Output the [X, Y] coordinate of the center of the cell containing the given text.  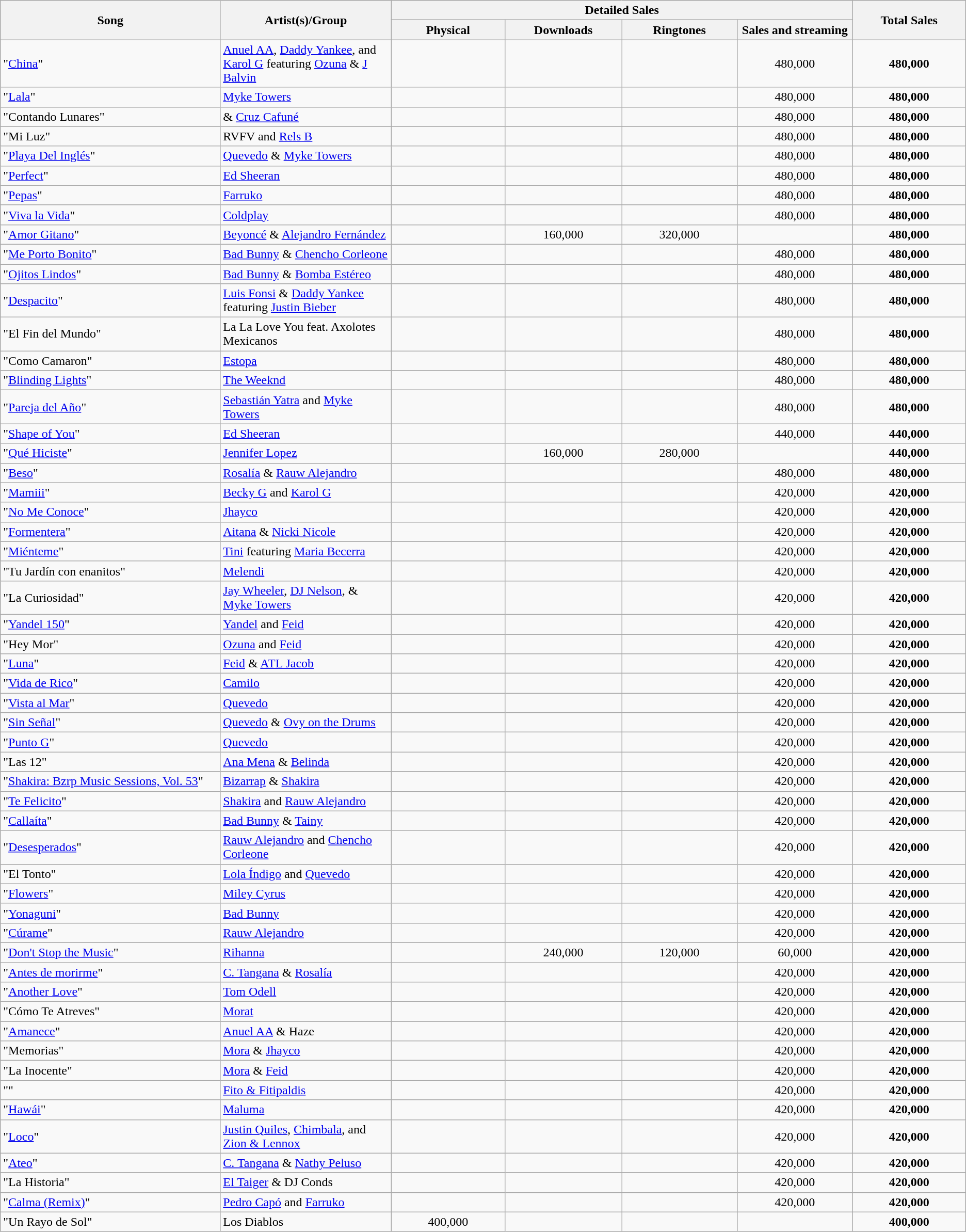
Ringtones [680, 30]
Luis Fonsi & Daddy Yankee featuring Justin Bieber [305, 300]
Coldplay [305, 215]
"Hey Mor" [110, 644]
"Ojitos Lindos" [110, 274]
"Callaíta" [110, 821]
Downloads [564, 30]
Anuel AA, Daddy Yankee, and Karol G featuring Ozuna & J Balvin [305, 63]
RVFV and Rels B [305, 136]
Shakira and Rauw Alejandro [305, 801]
"Vista al Mar" [110, 703]
Ana Mena & Belinda [305, 762]
Physical [448, 30]
Estopa [305, 361]
Feid & ATL Jacob [305, 664]
"Shape of You" [110, 434]
"Hawái" [110, 1110]
Quevedo & Myke Towers [305, 156]
"Yandel 150" [110, 624]
Jay Wheeler, DJ Nelson, & Myke Towers [305, 598]
"Playa Del Inglés" [110, 156]
Bad Bunny [305, 913]
"Qué Hiciste" [110, 453]
"Lala" [110, 97]
"Me Porto Bonito" [110, 254]
Quevedo & Ovy on the Drums [305, 723]
"Luna" [110, 664]
Rauw Alejandro [305, 933]
"Punto G" [110, 742]
Artist(s)/Group [305, 20]
"Blinding Lights" [110, 380]
Sebastián Yatra and Myke Towers [305, 407]
Sales and streaming [795, 30]
"Flowers" [110, 893]
Jennifer Lopez [305, 453]
"Memorias" [110, 1051]
"Como Camaron" [110, 361]
Tom Odell [305, 992]
280,000 [680, 453]
"Despacito" [110, 300]
"Sin Señal" [110, 723]
Song [110, 20]
Maluma [305, 1110]
"Desesperados" [110, 847]
Justin Quiles, Chimbala, and Zion & Lennox [305, 1137]
Tini featuring Maria Becerra [305, 551]
"Amanece" [110, 1031]
"Un Rayo de Sol" [110, 1222]
Pedro Capó and Farruko [305, 1202]
"Loco" [110, 1137]
& Cruz Cafuné [305, 117]
C. Tangana & Rosalía [305, 972]
"Pepas" [110, 195]
"Antes de morirme" [110, 972]
Anuel AA & Haze [305, 1031]
"Don't Stop the Music" [110, 952]
"Miénteme" [110, 551]
Miley Cyrus [305, 893]
"No Me Conoce" [110, 512]
Detailed Sales [622, 10]
"Shakira: Bzrp Music Sessions, Vol. 53" [110, 781]
"" [110, 1090]
"Pareja del Año" [110, 407]
Rihanna [305, 952]
"Las 12" [110, 762]
"Mamiii" [110, 492]
Ozuna and Feid [305, 644]
La La Love You feat. Axolotes Mexicanos [305, 334]
Bad Bunny & Bomba Estéreo [305, 274]
60,000 [795, 952]
Mora & Feid [305, 1070]
"Perfect" [110, 175]
"Tu Jardín con enanitos" [110, 571]
"Cúrame" [110, 933]
Rosalía & Rauw Alejandro [305, 473]
"Viva la Vida" [110, 215]
Melendi [305, 571]
Rauw Alejandro and Chencho Corleone [305, 847]
Los Diablos [305, 1222]
Mora & Jhayco [305, 1051]
Jhayco [305, 512]
Myke Towers [305, 97]
Beyoncé & Alejandro Fernández [305, 234]
El Taiger & DJ Conds [305, 1182]
Fito & Fitipaldis [305, 1090]
Bizarrap & Shakira [305, 781]
"Cómo Te Atreves" [110, 1012]
"Vida de Rico" [110, 683]
"China" [110, 63]
Yandel and Feid [305, 624]
"El Tonto" [110, 874]
"Formentera" [110, 532]
Lola Índigo and Quevedo [305, 874]
C. Tangana & Nathy Peluso [305, 1163]
"Ateo" [110, 1163]
"Beso" [110, 473]
Camilo [305, 683]
"Contando Lunares" [110, 117]
Total Sales [909, 20]
Morat [305, 1012]
"Mi Luz" [110, 136]
The Weeknd [305, 380]
240,000 [564, 952]
"Another Love" [110, 992]
"Yonaguni" [110, 913]
Aitana & Nicki Nicole [305, 532]
"Te Felicito" [110, 801]
"El Fin del Mundo" [110, 334]
"Calma (Remix)" [110, 1202]
Bad Bunny & Tainy [305, 821]
"La Curiosidad" [110, 598]
120,000 [680, 952]
Bad Bunny & Chencho Corleone [305, 254]
320,000 [680, 234]
Farruko [305, 195]
"Amor Gitano" [110, 234]
"La Historia" [110, 1182]
Becky G and Karol G [305, 492]
"La Inocente" [110, 1070]
